Determine the (X, Y) coordinate at the center of the cell enclosing the given text.  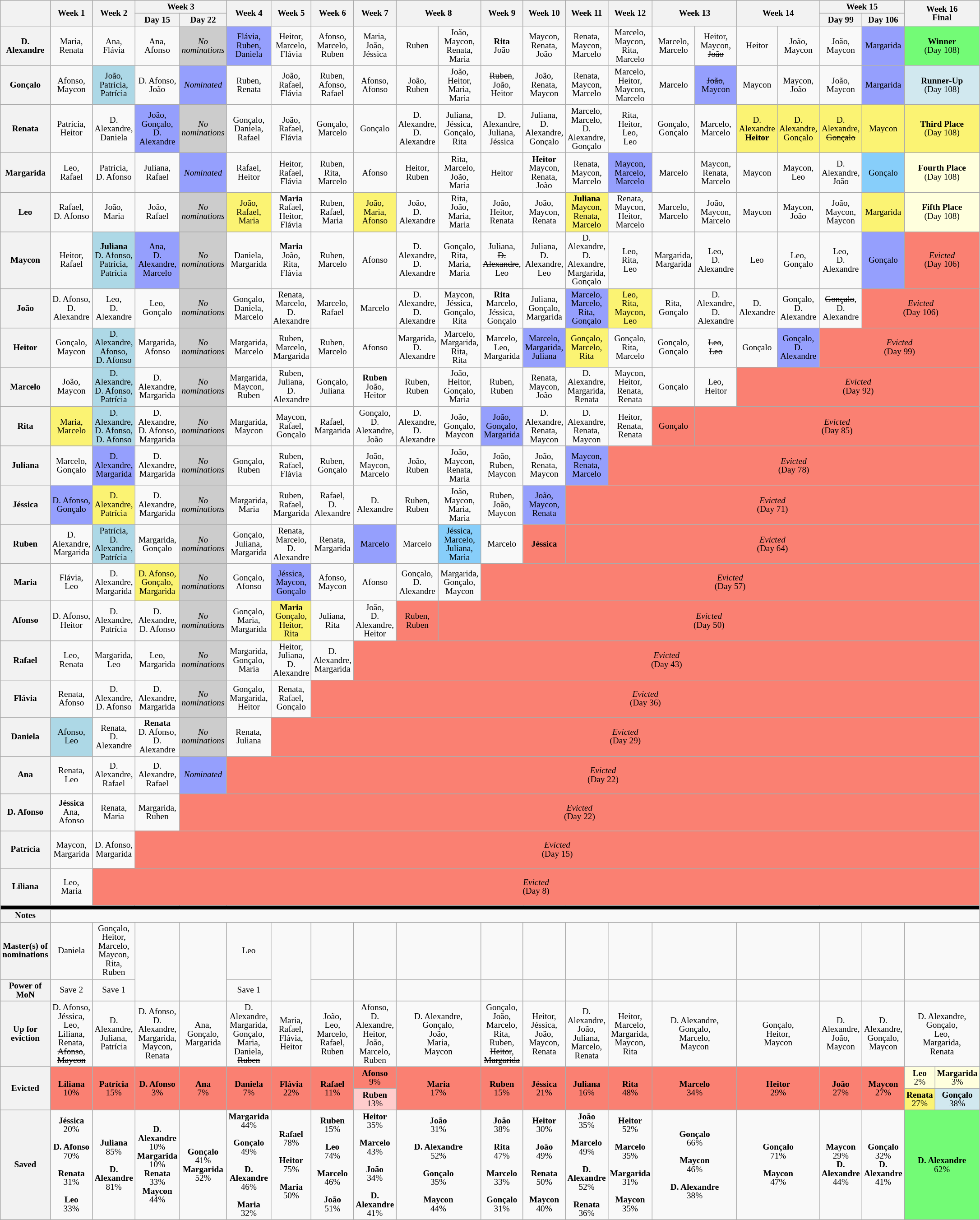
Week 8 (439, 14)
D. Alexandre,João,Juliana,Marcelo,Renata (587, 1034)
Renata,Rafael,Gonçalo (291, 698)
Daniela7% (249, 1088)
João27% (841, 1088)
Marcelo,Rafael (333, 308)
Gonçalo,Ruben (249, 466)
Patrícia,Heitor (71, 129)
HeitorMaycon,Renata,João (544, 172)
Gonçalo,Rita,Maria,Maria (460, 260)
Renata,Maycon,João (544, 386)
Leo,Renata (71, 660)
Week 1 (71, 14)
Ruben,Rafael,Flávia (291, 466)
Evicted(Day 36) (645, 698)
Maria,João,Jéssica (375, 46)
Margarida,Gonçalo,Maria (249, 660)
João,Patrícia,Patrícia (114, 85)
Heitor30%João49%Renata50%Maycon40% (544, 1165)
Notes (25, 916)
Marcelo,Margarida,Rita,Rita (460, 348)
Liliana10% (71, 1088)
Marcelo,Margarida,Juliana (544, 348)
Renata,Juliana (249, 737)
João,Heitor,Renata (502, 212)
Rafael,D. Alexandre (333, 505)
Rita,Marcelo,João,Maria (460, 172)
Gonçalo32%D. Alexandre41% (883, 1165)
D. Afonso,Gonçalo (71, 505)
Heitor35%Marcelo43%João34%D. Alexandre41% (375, 1165)
Marcelo,Leo,Margarida (502, 348)
Maria,Rafael,Flávia,Heitor (291, 1034)
D. Afonso,João (157, 85)
Marcelo,Gonçalo (71, 466)
RubenJoão,Heitor (375, 386)
Rita,Heitor,Leo,Leo (630, 129)
João,Maycon,Maria,Maria (460, 505)
Juliana16% (587, 1088)
Evicted(Day 85) (837, 426)
Flávia,Ruben,Daniela (249, 46)
Margarida,Leo (114, 660)
Maycon,Heitor,Renata,Renata (630, 386)
Evicted(Day 92) (858, 386)
Gonçalo,Daniela,Marcelo (249, 308)
Gonçalo71%Maycon47% (778, 1165)
Renata27% (920, 1099)
Ruben15%Leo74%Marcelo46%João51% (333, 1165)
Evicted(Day 64) (772, 544)
Maycon29%D. Alexandre44% (841, 1165)
Juliana,Rita (333, 621)
D. Alexandre,D. Afonso,Margarida (157, 426)
Ana7% (203, 1088)
Rita,Gonçalo (674, 308)
Gonçalo,Maria,Margarida (249, 621)
Flávia22% (291, 1088)
João,Gonçalo,Maycon (460, 426)
Heitor,Maycon,João (716, 46)
Week 16Final (942, 14)
Day 106 (883, 20)
João,Maria (114, 212)
Gonçalo,Daniela,Rafael (249, 129)
Margarida,Margarida (674, 260)
D. Alexandre10%Margarida10%Renata33%Maycon44% (157, 1165)
Evicted(Day 50) (709, 621)
Marcelo34% (695, 1088)
Juliana,Gonçalo,Margarida (544, 308)
Margarida,Afonso (157, 348)
D. Alexandre62% (942, 1165)
Ruben,João,Maycon (502, 505)
Maycon,Margarida (71, 849)
Juliana85%D. Alexandre81% (114, 1165)
Ruben,Rita,Marcelo (333, 172)
Rafael78%Heitor75%Maria50% (291, 1165)
Gonçalo,Heitor,Maycon (778, 1034)
Margarida,Marcelo (249, 348)
João,Maria,Afonso (375, 212)
Gonçalo38% (957, 1099)
Ana (25, 775)
Ana,D. Alexandre,Marcelo (157, 260)
Marcelo,Marcelo,Rita,Gonçalo (587, 308)
Heitor,Rafael,Flávia (291, 172)
D. Alexandre,Margarida,Renata (587, 386)
Renata,Maria (114, 812)
Heitor,Jéssica,João,Maycon,Renata (544, 1034)
Maycon,Marcelo,Marcelo (630, 172)
Week 14 (778, 14)
Jéssica21% (544, 1088)
Margarida,Gonçalo,Maycon (460, 582)
Gonçalo,Juliana (333, 386)
Ruben,Renata (249, 85)
D. Afonso,Jéssica,Leo,Liliana,Renata,Afonso,Maycon (71, 1034)
Renata,D. Alexandre (114, 737)
Daniela,Margarida (249, 260)
D. Alexandre,D. Alexandre,Margarida,Gonçalo (587, 260)
Maycon,Leo (798, 172)
Rita48% (630, 1088)
Evicted(Day 29) (625, 737)
D. Alexandre,Gonçalo,Marcelo,Maycon (695, 1034)
Evicted(Day 43) (667, 660)
Maria17% (439, 1088)
Week 12 (630, 14)
Gonçalo,D. Alexandre,João (375, 426)
Fourth Place(Day 108) (942, 172)
Week 13 (695, 14)
D. AlexandreHeitor (757, 129)
Heitor29% (778, 1088)
Evicted(Day 78) (794, 466)
Gonçalo,Rita,Marcelo (630, 348)
Jéssica,Maycon,Gonçalo (291, 582)
RenataD. Afonso,D. Alexandre (157, 737)
Day 22 (203, 20)
MariaRafael,Heitor,Flávia (291, 212)
Heitor,Marcelo,Margarida,Maycon,Rita (630, 1034)
Rafael,Heitor (249, 172)
Ruben,Afonso,Rafael (333, 85)
Ruben,Gonçalo (333, 466)
Leo,Rafael (71, 172)
Renata,Leo (71, 775)
Ruben,Rafael,Maria (333, 212)
RitaMarcelo,Jéssica,Gonçalo (502, 308)
Gonçalo,Afonso (249, 582)
Maycon,Renata,João (544, 46)
D. Alexandre,Gonçalo,Maycon (883, 1034)
Up foreviction (25, 1034)
D. Alexandre,Gonçalo,João,Maria,Maycon (439, 1034)
Heitor,Rafael (71, 260)
Afonso,Leo (71, 737)
Week 6 (333, 14)
Winner(Day 108) (942, 46)
Maycon,Rafael,Gonçalo (291, 426)
João,Heitor,Maria,Maria (460, 85)
Renata,Maycon,Heitor,Marcelo (630, 212)
Margarida,Gonçalo (157, 544)
Week 3 (180, 7)
Juliana,Jéssica,Gonçalo,Rita (460, 129)
Patrícia,D. Alexandre,Patrícia (114, 544)
Juliana,Rafael (157, 172)
D. Alexandre,Daniela (114, 129)
Margarida,Maycon,Ruben (249, 386)
Patrícia (25, 849)
Flávia,Leo (71, 582)
Margarida3% (957, 1077)
João,Gonçalo,Margarida (502, 426)
Margarida,Maycon (249, 426)
Power ofMoN (25, 990)
Week 7 (375, 14)
Gonçalo,Margarida,Heitor (249, 698)
D. Alexandre,Margarida,Gonçalo,Maria,Daniela,Ruben (249, 1034)
Maria,Renata (71, 46)
João,Leo,Marcelo,Rafael,Ruben (333, 1034)
João (25, 308)
D. Afonso,D. Alexandre,Margarida,Maycon,Renata (157, 1034)
João31%D. Alexandre52%Gonçalo35%Maycon44% (439, 1165)
D. Alexandre,Juliana,Jéssica (502, 129)
Juliana,D. Alexandre,Gonçalo (544, 129)
Evicted (25, 1088)
Week 11 (587, 14)
Renata,Margarida (333, 544)
D. Afonso,Gonçalo,Margarida (157, 582)
João,Gonçalo,D. Alexandre (157, 129)
Marcelo,Marcelo,D. Alexandre,Gonçalo (587, 129)
D. Afonso3% (157, 1088)
Gonçalo,Marcelo,Rita (587, 348)
Fifth Place(Day 108) (942, 212)
Patrícia15% (114, 1088)
Afonso9% (375, 1077)
MariaGonçalo,Heitor,Rita (291, 621)
Patrícia,D. Afonso (114, 172)
Renata,Afonso (71, 698)
João38%Rita47%Marcelo33%Gonçalo31% (502, 1165)
D. Alexandre,João,Maycon (841, 1034)
D. Alexandre,D. Afonso,D. Afonso (114, 426)
Jéssica,Marcelo,Juliana,Maria (460, 544)
Afonso,D. Alexandre,Heitor,João,Marcelo,Ruben (375, 1034)
Week 2 (114, 14)
D. Afonso,Margarida (114, 849)
Maycon,Jéssica,Gonçalo,Rita (460, 308)
Evicted(Day 57) (730, 582)
Heitor,Ruben (417, 172)
Ruben,João,Heitor (502, 85)
Gonçalo,João,Marcelo,Rita,Ruben,Heitor,Margarida (502, 1034)
MariaJoão,Rita,Flávia (291, 260)
JulianaMaycon,Renata,Marcelo (587, 212)
Renata (25, 129)
D. Alexandre,Gonçalo,Leo,Margarida,Renata (942, 1034)
Heitor52%Marcelo35%Margarida31%Maycon35% (630, 1165)
Ana,Afonso (157, 46)
D. Alexandre,João (841, 172)
Evicted(Day 99) (900, 348)
Margarida,Maria (249, 505)
Maycon27% (883, 1088)
Rafael11% (333, 1088)
Gonçalo,Maycon (71, 348)
Ana,Gonçalo,Margarida (203, 1034)
Maria (25, 582)
Evicted(Day 8) (536, 886)
Gonçalo,Juliana,Margarida (249, 544)
Gonçalo41%Margarida52% (203, 1165)
Juliana (25, 466)
Runner-Up(Day 108) (942, 85)
João,D. Alexandre (417, 212)
João,Maycon,Maycon (841, 212)
João,D. Alexandre,Heitor (375, 621)
Marcelo,Maycon,Rita,Marcelo (630, 46)
Ruben13% (375, 1099)
Flávia (25, 698)
Day 15 (157, 20)
Maria,Marcelo (71, 426)
Gonçalo,Marcelo (333, 129)
Marcelo,Heitor,Maycon,Marcelo (630, 85)
Afonso,Marcelo,Ruben (333, 46)
JulianaD. Afonso,Patrícia,Patrícia (114, 260)
Jéssica20%D. Afonso70%Renata31%Leo33% (71, 1165)
João,Heitor,Gonçalo,Maria (460, 386)
Week 9 (502, 14)
Rafael,Margarida (333, 426)
Week 5 (291, 14)
Leo,Rita,Maycon,Leo (630, 308)
D. Alexandre,Afonso,D. Afonso (114, 348)
D. Alexandre,D. Afonso,Patrícia (114, 386)
Rafael (25, 660)
Week 15 (862, 7)
Liliana (25, 886)
Afonso,Afonso (375, 85)
Heitor,Renata,Renata (630, 426)
Evicted(Day 71) (772, 505)
João35%Marcelo49%D. Alexandre52%Renata36% (587, 1165)
Week 4 (249, 14)
Rita,João,Maria,Maria (460, 212)
Leo,Margarida (157, 660)
Saved (25, 1165)
Heitor,Marcelo,Flávia (291, 46)
Gonçalo,Heitor,Marcelo,Maycon,Rita,Ruben (114, 951)
Margarida,D. Alexandre (417, 348)
RitaJoão (502, 46)
D. Afonso,Heitor (71, 621)
Third Place(Day 108) (942, 129)
Leo,Maria (71, 886)
Rafael,D. Afonso (71, 212)
JéssicaAna,Afonso (71, 812)
Ana,Flávia (114, 46)
Save 2 (71, 990)
Ruben15% (502, 1088)
Gonçalo66%Maycon46%D. Alexandre38% (695, 1165)
Master(s) ofnominations (25, 951)
Leo,Leo (716, 348)
Day 99 (841, 20)
Margarida44%Gonçalo49%D. Alexandre46%Maria32% (249, 1165)
Leo,Heitor (716, 386)
Week 10 (544, 14)
Ruben,Juliana,D. Alexandre (291, 386)
D. Afonso (25, 812)
Leo2% (920, 1077)
Evicted(Day 15) (557, 849)
D. Afonso,D. Alexandre (71, 308)
Heitor,Juliana,D. Alexandre (291, 660)
Ruben,Rafael,Margarida (291, 505)
João,Ruben,Maycon (502, 466)
Margarida,Ruben (157, 812)
Rita (25, 426)
João,Rafael,Maria (249, 212)
Leo,Rita,Leo (630, 260)
D. Alexandre,Juliana,Patrícia (114, 1034)
João,Rafael (157, 212)
Ruben,Marcelo,Margarida (291, 348)
